From the cell containing the given text, extract its center point as (X, Y) coordinate. 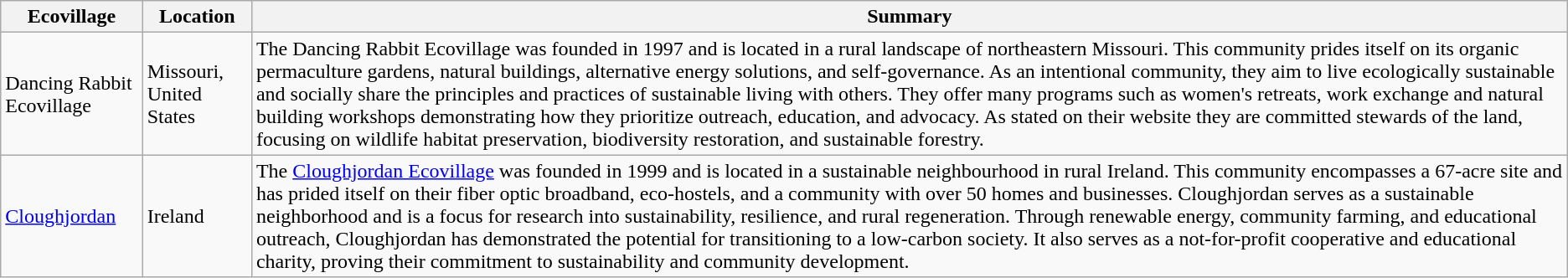
Ecovillage (72, 17)
Location (197, 17)
Ireland (197, 216)
Summary (910, 17)
Cloughjordan (72, 216)
Missouri, United States (197, 94)
Dancing Rabbit Ecovillage (72, 94)
